Scan for the cell matching the given text and deliver its [x, y] coordinate at center. 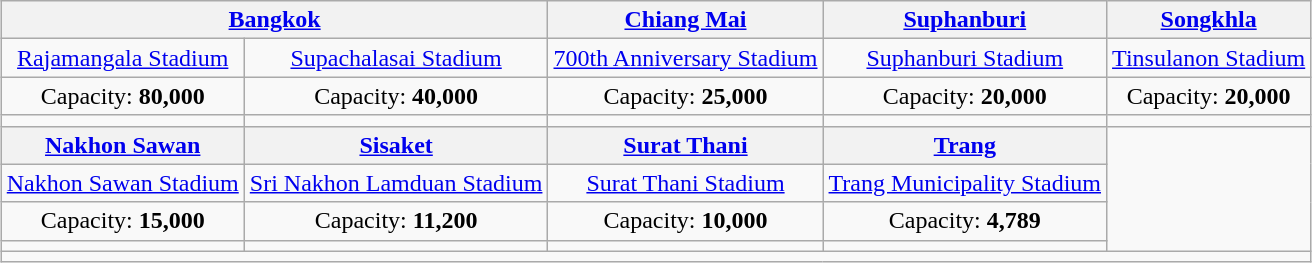
Bangkok [274, 20]
Surat Thani [686, 145]
Capacity: 10,000 [686, 221]
Capacity: 15,000 [122, 221]
Suphanburi [965, 20]
Rajamangala Stadium [122, 58]
Trang [965, 145]
Nakhon Sawan Stadium [122, 183]
Nakhon Sawan [122, 145]
Capacity: 11,200 [396, 221]
Capacity: 40,000 [396, 96]
Sisaket [396, 145]
700th Anniversary Stadium [686, 58]
Capacity: 4,789 [965, 221]
Suphanburi Stadium [965, 58]
Sri Nakhon Lamduan Stadium [396, 183]
Tinsulanon Stadium [1209, 58]
Songkhla [1209, 20]
Capacity: 25,000 [686, 96]
Supachalasai Stadium [396, 58]
Chiang Mai [686, 20]
Trang Municipality Stadium [965, 183]
Surat Thani Stadium [686, 183]
Capacity: 80,000 [122, 96]
